For the text-containing cell, return its midpoint in (x, y) coordinate format. 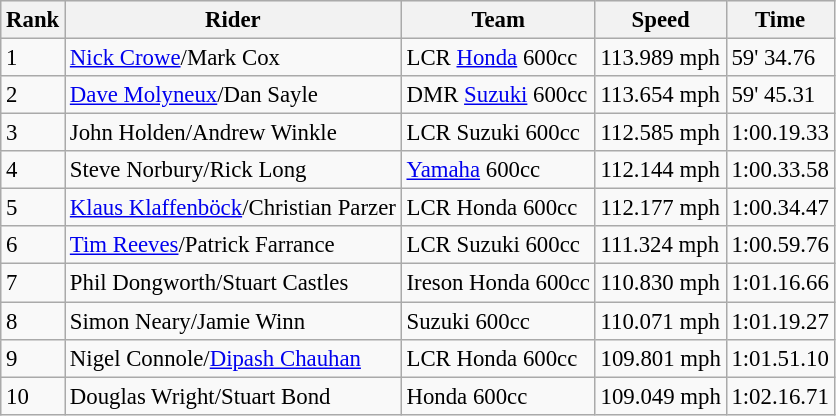
1:00.34.47 (780, 208)
1:01.16.66 (780, 283)
59' 45.31 (780, 95)
Dave Molyneux/Dan Sayle (234, 95)
Simon Neary/Jamie Winn (234, 321)
5 (33, 208)
Time (780, 20)
Douglas Wright/Stuart Bond (234, 396)
110.830 mph (660, 283)
1:00.19.33 (780, 133)
9 (33, 358)
112.144 mph (660, 170)
113.989 mph (660, 58)
Rank (33, 20)
111.324 mph (660, 245)
1:01.51.10 (780, 358)
113.654 mph (660, 95)
4 (33, 170)
110.071 mph (660, 321)
Rider (234, 20)
3 (33, 133)
1:00.59.76 (780, 245)
Yamaha 600cc (498, 170)
8 (33, 321)
1:02.16.71 (780, 396)
112.585 mph (660, 133)
Nigel Connole/Dipash Chauhan (234, 358)
1 (33, 58)
Steve Norbury/Rick Long (234, 170)
112.177 mph (660, 208)
1:00.33.58 (780, 170)
2 (33, 95)
Klaus Klaffenböck/Christian Parzer (234, 208)
7 (33, 283)
Nick Crowe/Mark Cox (234, 58)
59' 34.76 (780, 58)
John Holden/Andrew Winkle (234, 133)
Speed (660, 20)
1:01.19.27 (780, 321)
109.049 mph (660, 396)
Phil Dongworth/Stuart Castles (234, 283)
6 (33, 245)
Suzuki 600cc (498, 321)
Tim Reeves/Patrick Farrance (234, 245)
Ireson Honda 600cc (498, 283)
109.801 mph (660, 358)
Honda 600cc (498, 396)
Team (498, 20)
DMR Suzuki 600cc (498, 95)
10 (33, 396)
